Extract the (X, Y) coordinate from the center of the cell holding the provided text.  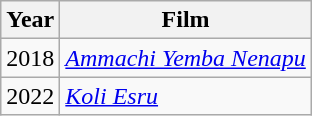
Year (30, 20)
Ammachi Yemba Nenapu (186, 58)
2018 (30, 58)
Koli Esru (186, 96)
2022 (30, 96)
Film (186, 20)
